Extract the (X, Y) coordinate from the center of the cell holding the provided text.  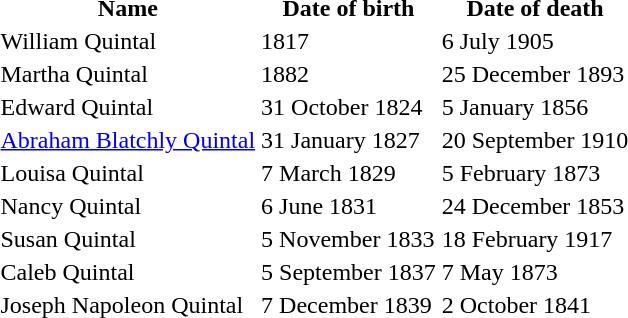
1817 (349, 41)
5 November 1833 (349, 239)
5 September 1837 (349, 272)
7 March 1829 (349, 173)
31 October 1824 (349, 107)
6 June 1831 (349, 206)
31 January 1827 (349, 140)
1882 (349, 74)
